From the cell containing the given text, extract its center point as (x, y) coordinate. 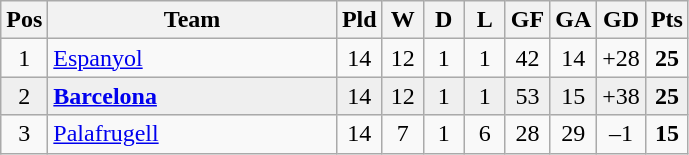
28 (527, 134)
+28 (622, 58)
GA (574, 20)
L (484, 20)
GD (622, 20)
W (402, 20)
6 (484, 134)
2 (24, 96)
Team (192, 20)
7 (402, 134)
Espanyol (192, 58)
Pld (359, 20)
GF (527, 20)
Palafrugell (192, 134)
53 (527, 96)
Pts (666, 20)
42 (527, 58)
D (444, 20)
Pos (24, 20)
+38 (622, 96)
3 (24, 134)
29 (574, 134)
Barcelona (192, 96)
–1 (622, 134)
